Locate the cell with the specified text and output its (X, Y) center coordinate. 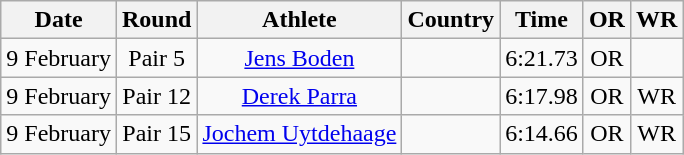
Time (542, 20)
Country (451, 20)
Pair 12 (156, 96)
Jochem Uytdehaage (300, 134)
Pair 5 (156, 58)
Athlete (300, 20)
Pair 15 (156, 134)
6:14.66 (542, 134)
6:21.73 (542, 58)
Round (156, 20)
Date (59, 20)
Jens Boden (300, 58)
Derek Parra (300, 96)
6:17.98 (542, 96)
